Detect which cell encompasses the target text, then output its [x, y] center coordinate. 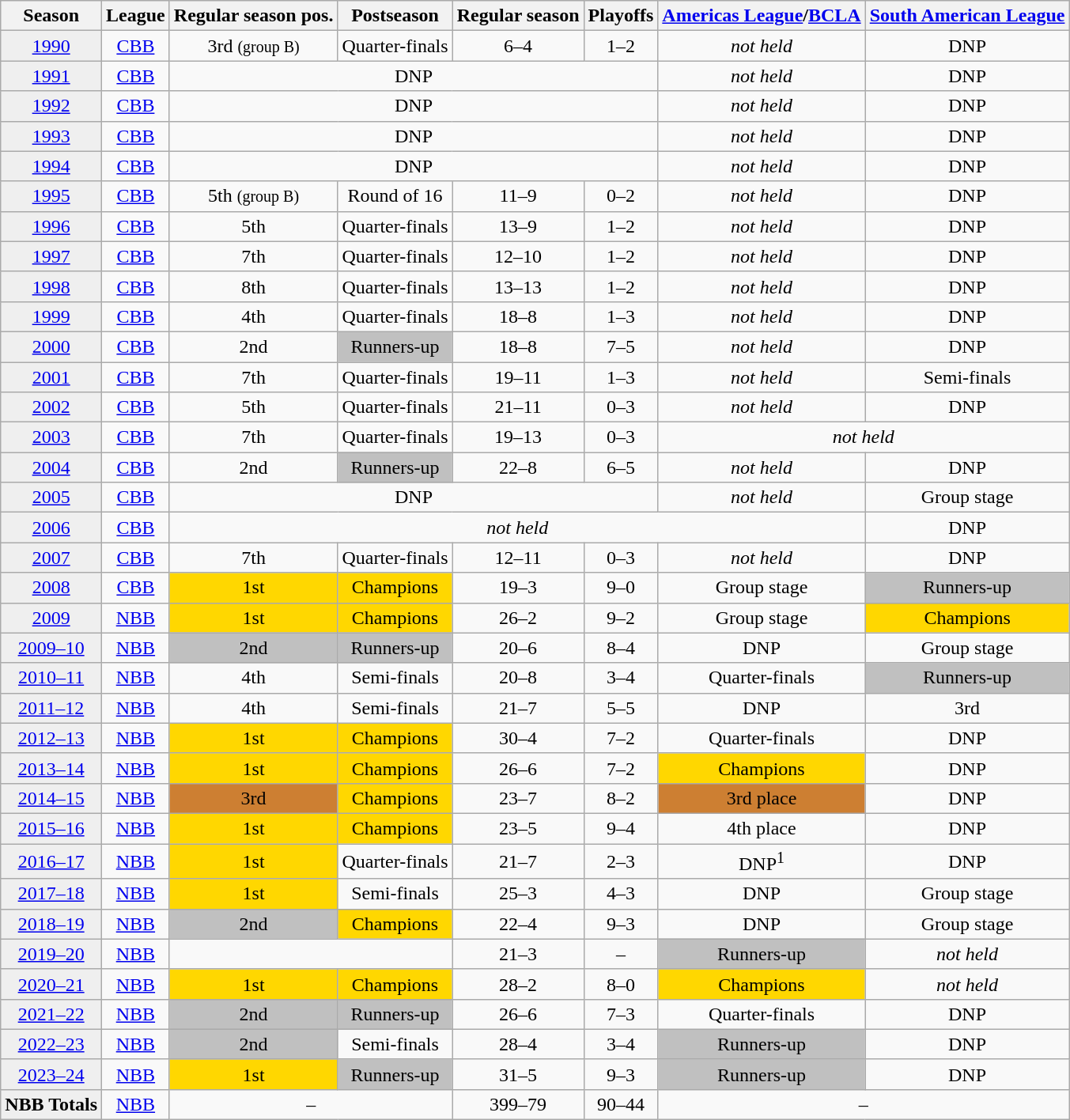
9–4 [621, 828]
2–3 [621, 861]
1996 [51, 226]
12–10 [518, 256]
2021–22 [51, 1014]
28–4 [518, 1044]
1994 [51, 166]
2006 [51, 528]
13–13 [518, 286]
2009–10 [51, 648]
2011–12 [51, 708]
2000 [51, 346]
DNP1 [762, 861]
4th place [762, 828]
9–0 [621, 588]
2003 [51, 437]
3rd (group B) [253, 46]
2017–18 [51, 894]
2022–23 [51, 1044]
20–8 [518, 678]
19–13 [518, 437]
2020–21 [51, 984]
1995 [51, 196]
2009 [51, 618]
12–11 [518, 558]
Regular season pos. [253, 16]
1999 [51, 316]
19–3 [518, 588]
3rd place [762, 798]
11–9 [518, 196]
Regular season [518, 16]
26–2 [518, 618]
6–5 [621, 467]
2013–14 [51, 768]
7–5 [621, 346]
1990 [51, 46]
2014–15 [51, 798]
2019–20 [51, 954]
7–3 [621, 1014]
6–4 [518, 46]
21–3 [518, 954]
2023–24 [51, 1074]
2004 [51, 467]
13–9 [518, 226]
90–44 [621, 1104]
2016–17 [51, 861]
30–4 [518, 738]
8–2 [621, 798]
22–4 [518, 924]
5–5 [621, 708]
NBB Totals [51, 1104]
31–5 [518, 1074]
21–11 [518, 407]
2018–19 [51, 924]
South American League [967, 16]
2007 [51, 558]
2010–11 [51, 678]
2002 [51, 407]
League [136, 16]
2012–13 [51, 738]
399–79 [518, 1104]
1991 [51, 76]
Americas League/BCLA [762, 16]
5th (group B) [253, 196]
2015–16 [51, 828]
2001 [51, 377]
1997 [51, 256]
Postseason [395, 16]
23–7 [518, 798]
23–5 [518, 828]
25–3 [518, 894]
8th [253, 286]
2005 [51, 498]
9–2 [621, 618]
4–3 [621, 894]
19–11 [518, 377]
20–6 [518, 648]
Season [51, 16]
8–4 [621, 648]
1992 [51, 106]
22–8 [518, 467]
0–2 [621, 196]
1998 [51, 286]
8–0 [621, 984]
1993 [51, 136]
28–2 [518, 984]
Playoffs [621, 16]
Round of 16 [395, 196]
2008 [51, 588]
